Return [x, y] of the center of cell containing provided text 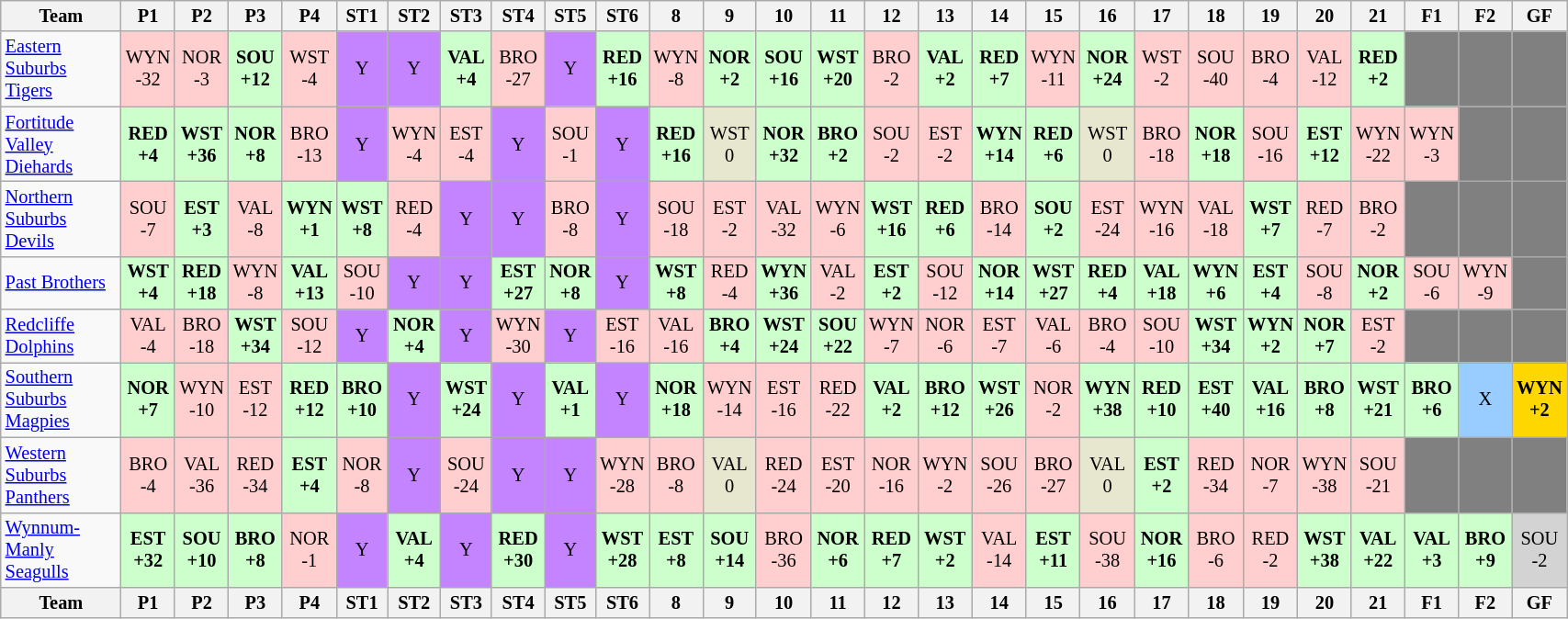
RED-7 [1325, 219]
NOR-6 [945, 336]
EST-4 [467, 144]
VAL+1 [570, 400]
NOR-3 [201, 69]
WST+21 [1378, 400]
NOR+32 [784, 144]
NOR-2 [1053, 400]
WYN+1 [310, 219]
WYN-7 [891, 336]
WST+20 [838, 69]
VAL-16 [676, 336]
Eastern Suburbs Tigers [61, 69]
EST+3 [201, 219]
RED+30 [518, 550]
SOU-8 [1325, 283]
NOR-1 [310, 550]
WST+36 [201, 144]
EST-24 [1108, 219]
BRO-6 [1216, 550]
SOU+10 [201, 550]
Western Suburbs Panthers [61, 475]
EST-7 [999, 336]
NOR+14 [999, 283]
VAL+3 [1431, 550]
NOR-16 [891, 475]
SOU-24 [467, 475]
WST+28 [622, 550]
RED-22 [838, 400]
SOU-16 [1270, 144]
EST-20 [838, 475]
VAL-4 [148, 336]
BRO-14 [999, 219]
BRO+4 [729, 336]
WST+16 [891, 219]
WYN+36 [784, 283]
SOU+16 [784, 69]
Redcliffe Dolphins [61, 336]
VAL-32 [784, 219]
WYN-6 [838, 219]
WYN-10 [201, 400]
RED+18 [201, 283]
RED-24 [784, 475]
RED+10 [1161, 400]
VAL-14 [999, 550]
NOR+6 [838, 550]
VAL+16 [1270, 400]
SOU+12 [255, 69]
BRO+10 [362, 400]
VAL+22 [1378, 550]
SOU+22 [838, 336]
WYN-30 [518, 336]
WYN-11 [1053, 69]
NOR+16 [1161, 550]
WST+38 [1325, 550]
WST+7 [1270, 219]
WYN-9 [1485, 283]
WYN-2 [945, 475]
RED+2 [1378, 69]
WYN-14 [729, 400]
NOR-7 [1270, 475]
WYN+38 [1108, 400]
EST+8 [676, 550]
Southern Suburbs Magpies [61, 400]
WYN-4 [414, 144]
SOU-40 [1216, 69]
Past Brothers [61, 283]
Northern Suburbs Devils [61, 219]
WST-2 [1161, 69]
X [1485, 400]
WYN-22 [1378, 144]
WYN-38 [1325, 475]
SOU+14 [729, 550]
EST+12 [1325, 144]
EST+40 [1216, 400]
EST+32 [148, 550]
WYN+14 [999, 144]
SOU-21 [1378, 475]
BRO+9 [1485, 550]
WST+2 [945, 550]
VAL-2 [838, 283]
RED-2 [1270, 550]
BRO+2 [838, 144]
EST+11 [1053, 550]
BRO+12 [945, 400]
NOR-8 [362, 475]
EST+27 [518, 283]
WYN-16 [1161, 219]
VAL-6 [1053, 336]
WST+27 [1053, 283]
VAL-12 [1325, 69]
Fortitude Valley Diehards [61, 144]
VAL+13 [310, 283]
NOR+24 [1108, 69]
SOU-26 [999, 475]
WYN-28 [622, 475]
WYN-3 [1431, 144]
WST+4 [148, 283]
SOU-6 [1431, 283]
BRO-36 [784, 550]
BRO+6 [1431, 400]
BRO-13 [310, 144]
SOU-38 [1108, 550]
WST+26 [999, 400]
RED+12 [310, 400]
WYN-32 [148, 69]
SOU-1 [570, 144]
VAL-18 [1216, 219]
WST-4 [310, 69]
EST-12 [255, 400]
SOU+2 [1053, 219]
VAL-8 [255, 219]
VAL+18 [1161, 283]
WYN+6 [1216, 283]
Wynnum-Manly Seagulls [61, 550]
SOU-7 [148, 219]
VAL-36 [201, 475]
SOU-18 [676, 219]
NOR+4 [414, 336]
